Search for the cell housing the specified text and yield its (X, Y) center coordinate. 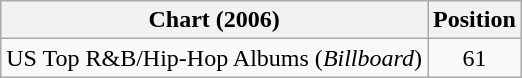
US Top R&B/Hip-Hop Albums (Billboard) (214, 58)
61 (475, 58)
Position (475, 20)
Chart (2006) (214, 20)
